Detect which cell encompasses the target text, then output its [X, Y] center coordinate. 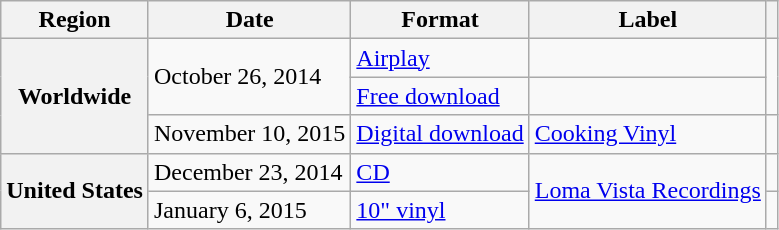
Cooking Vinyl [648, 134]
10" vinyl [440, 210]
November 10, 2015 [249, 134]
Digital download [440, 134]
Worldwide [75, 96]
January 6, 2015 [249, 210]
Loma Vista Recordings [648, 191]
Free download [440, 96]
Format [440, 20]
CD [440, 172]
Region [75, 20]
December 23, 2014 [249, 172]
Label [648, 20]
Airplay [440, 58]
Date [249, 20]
October 26, 2014 [249, 77]
United States [75, 191]
